For the text-containing cell, return its midpoint in (x, y) coordinate format. 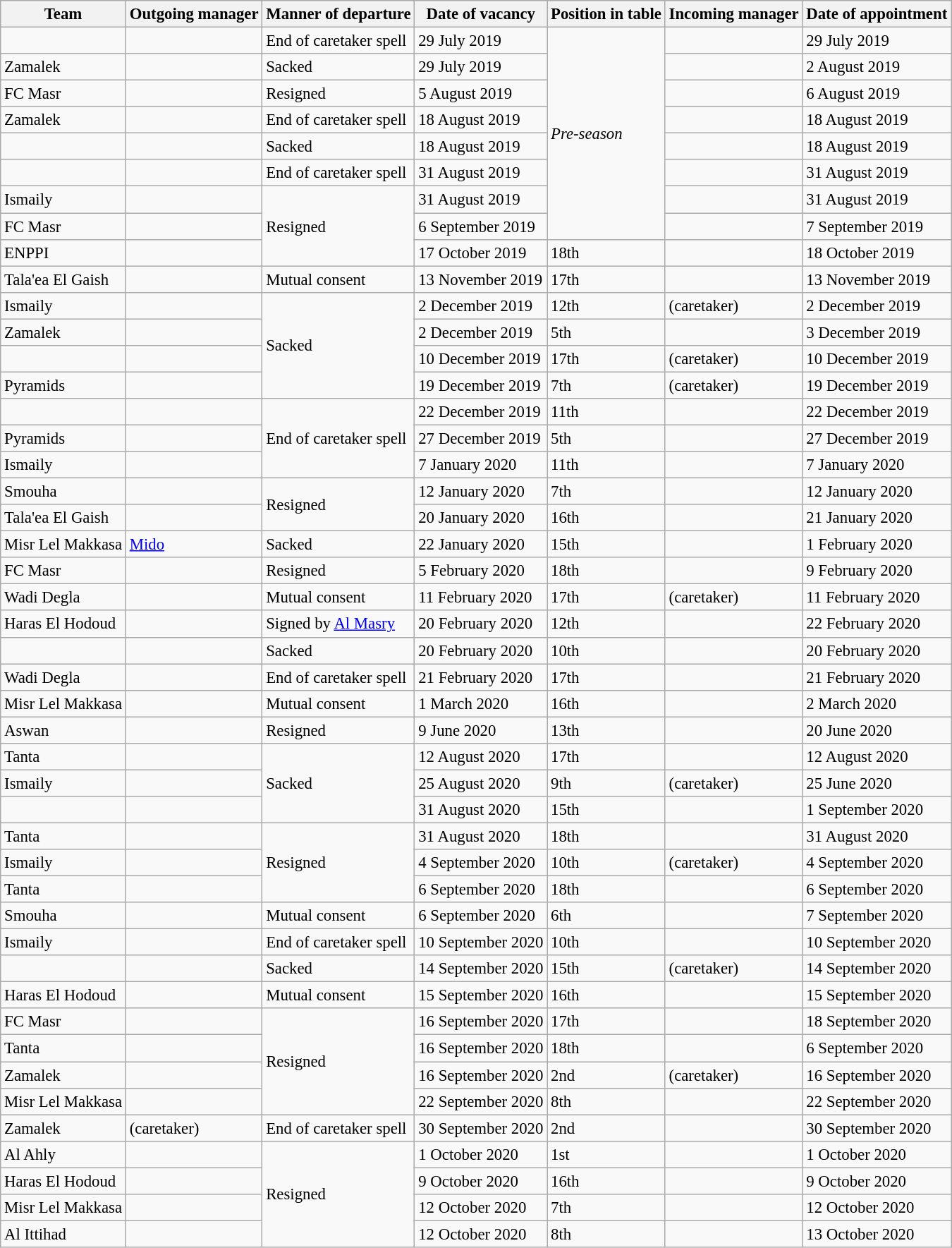
1 February 2020 (877, 545)
5 August 2019 (481, 94)
22 February 2020 (877, 624)
6 August 2019 (877, 94)
1 September 2020 (877, 810)
Aswan (63, 730)
22 January 2020 (481, 545)
13th (606, 730)
7 September 2019 (877, 226)
Al Ahly (63, 1154)
Date of vacancy (481, 14)
Incoming manager (733, 14)
Team (63, 14)
1st (606, 1154)
Date of appointment (877, 14)
20 January 2020 (481, 518)
2 August 2019 (877, 67)
3 December 2019 (877, 332)
Signed by Al Masry (338, 624)
9 February 2020 (877, 571)
6th (606, 916)
9th (606, 783)
25 August 2020 (481, 783)
18 October 2019 (877, 253)
5 February 2020 (481, 571)
13 October 2020 (877, 1234)
25 June 2020 (877, 783)
Pre-season (606, 134)
Al Ittihad (63, 1234)
Manner of departure (338, 14)
ENPPI (63, 253)
20 June 2020 (877, 730)
Mido (194, 545)
18 September 2020 (877, 1022)
17 October 2019 (481, 253)
7 September 2020 (877, 916)
1 March 2020 (481, 703)
6 September 2019 (481, 226)
Position in table (606, 14)
2 March 2020 (877, 703)
21 January 2020 (877, 518)
9 June 2020 (481, 730)
Outgoing manager (194, 14)
